Output the (X, Y) coordinate of the center of the cell containing the given text.  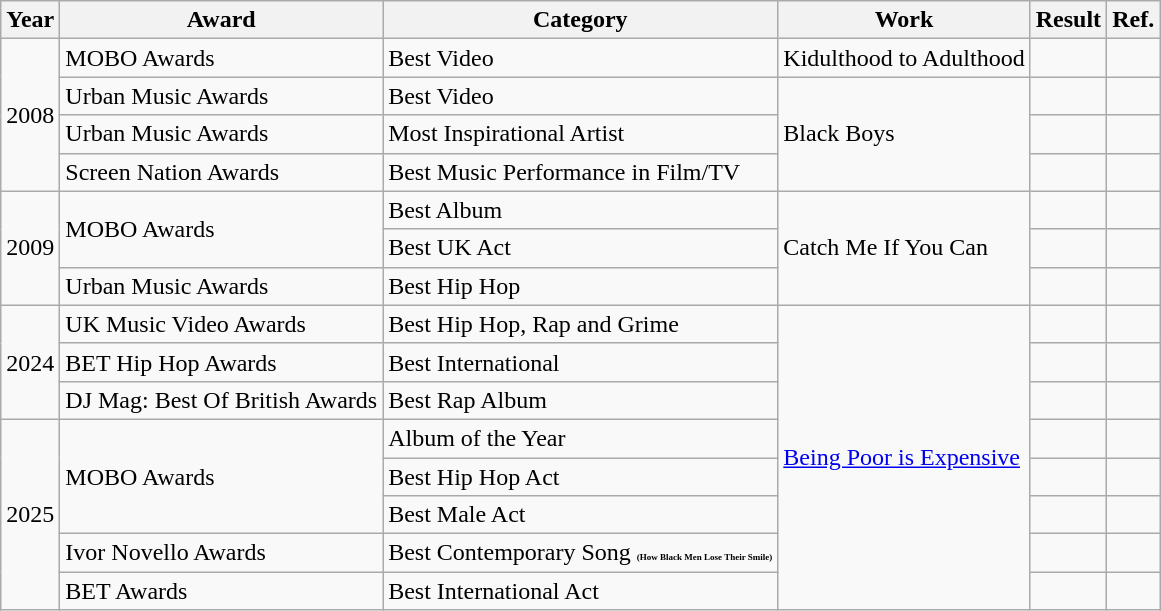
BET Awards (222, 591)
Year (30, 20)
Ivor Novello Awards (222, 553)
Best Music Performance in Film/TV (580, 172)
Best Hip Hop, Rap and Grime (580, 324)
Category (580, 20)
Work (904, 20)
Screen Nation Awards (222, 172)
Best Hip Hop (580, 286)
Album of the Year (580, 438)
BET Hip Hop Awards (222, 362)
Best Contemporary Song (How Black Men Lose Their Smile) (580, 553)
Result (1068, 20)
Being Poor is Expensive (904, 457)
Award (222, 20)
Best Album (580, 210)
Best UK Act (580, 248)
2008 (30, 115)
Best Hip Hop Act (580, 477)
2025 (30, 514)
Best Rap Album (580, 400)
Catch Me If You Can (904, 248)
2024 (30, 362)
Kidulthood to Adulthood (904, 58)
Best International Act (580, 591)
Best Male Act (580, 515)
Ref. (1134, 20)
Most Inspirational Artist (707, 134)
2009 (30, 248)
UK Music Video Awards (222, 324)
DJ Mag: Best Of British Awards (222, 400)
Black Boys (904, 134)
Best International (580, 362)
